Provide the (X, Y) coordinate of the cell's center where the given text is located.  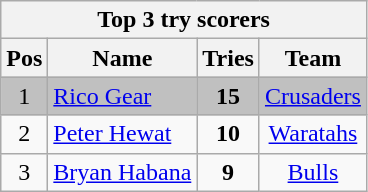
Crusaders (312, 96)
15 (228, 96)
Pos (24, 58)
Top 3 try scorers (184, 20)
Bryan Habana (122, 172)
Rico Gear (122, 96)
2 (24, 134)
9 (228, 172)
Tries (228, 58)
10 (228, 134)
Team (312, 58)
Peter Hewat (122, 134)
Bulls (312, 172)
Waratahs (312, 134)
1 (24, 96)
3 (24, 172)
Name (122, 58)
